Identify which cell holds the provided text, then report its (x, y) central coordinate. 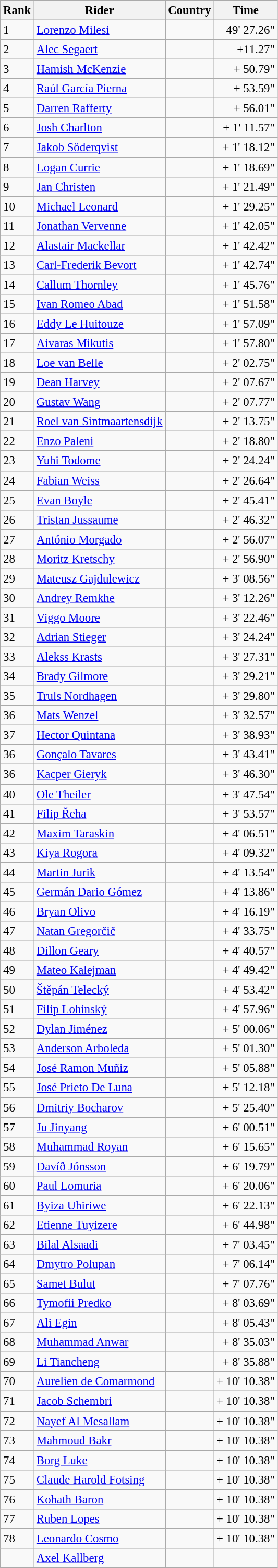
Muhammad Royan (100, 1146)
Rider (100, 10)
+ 1' 18.12" (246, 147)
64 (17, 1264)
+ 1' 57.80" (246, 343)
+ 4' 13.54" (246, 872)
+11.27" (246, 50)
+ 1' 57.09" (246, 324)
+ 4' 16.19" (246, 911)
+ 2' 13.75" (246, 422)
27 (17, 539)
30 (17, 598)
57 (17, 1127)
Roel van Sintmaartensdijk (100, 422)
74 (17, 1460)
+ 8' 35.88" (246, 1362)
Alekss Krasts (100, 657)
Ali Egin (100, 1323)
Mahmoud Bakr (100, 1440)
+ 4' 13.86" (246, 892)
28 (17, 559)
53 (17, 1048)
+ 53.59" (246, 89)
Carl-Frederik Bevort (100, 265)
Bilal Alsaadi (100, 1244)
Jakob Söderqvist (100, 147)
+ 50.79" (246, 69)
41 (17, 813)
+ 1' 45.76" (246, 285)
Evan Boyle (100, 500)
19 (17, 382)
+ 3' 46.30" (246, 774)
55 (17, 1088)
Loe van Belle (100, 363)
Jan Christen (100, 187)
José Prieto De Luna (100, 1088)
+ 1' 42.42" (246, 245)
Gonçalo Tavares (100, 755)
+ 1' 42.05" (246, 226)
+ 6' 00.51" (246, 1127)
31 (17, 618)
Logan Currie (100, 167)
Eddy Le Huitouze (100, 324)
Rank (17, 10)
12 (17, 245)
+ 3' 27.31" (246, 657)
+ 1' 18.69" (246, 167)
Jacob Schembri (100, 1401)
+ 1' 29.25" (246, 206)
Davíð Jónsson (100, 1166)
24 (17, 480)
77 (17, 1519)
+ 4' 33.75" (246, 931)
Enzo Paleni (100, 441)
Mats Wenzel (100, 715)
Dean Harvey (100, 382)
+ 3' 47.54" (246, 794)
Paul Lomuria (100, 1186)
69 (17, 1362)
62 (17, 1225)
Kacper Gieryk (100, 774)
60 (17, 1186)
45 (17, 892)
Josh Charlton (100, 128)
37 (17, 735)
+ 6' 22.13" (246, 1205)
54 (17, 1068)
59 (17, 1166)
+ 1' 11.57" (246, 128)
José Ramon Muñiz (100, 1068)
+ 6' 19.79" (246, 1166)
António Morgado (100, 539)
78 (17, 1538)
+ 2' 18.80" (246, 441)
Lorenzo Milesi (100, 30)
+ 1' 42.74" (246, 265)
+ 2' 56.07" (246, 539)
20 (17, 402)
10 (17, 206)
Axel Kallberg (100, 1558)
+ 5' 12.18" (246, 1088)
11 (17, 226)
Samet Bulut (100, 1284)
9 (17, 187)
22 (17, 441)
Time (246, 10)
+ 1' 21.49" (246, 187)
51 (17, 1009)
Nayef Al Mesallam (100, 1421)
+ 3' 38.93" (246, 735)
32 (17, 637)
+ 5' 01.30" (246, 1048)
Michael Leonard (100, 206)
+ 7' 06.14" (246, 1264)
+ 2' 26.64" (246, 480)
+ 3' 29.80" (246, 696)
+ 4' 53.42" (246, 990)
+ 4' 49.42" (246, 970)
35 (17, 696)
Maxim Taraskin (100, 833)
Hamish McKenzie (100, 69)
7 (17, 147)
14 (17, 285)
Ivan Romeo Abad (100, 304)
+ 4' 06.51" (246, 833)
Brady Gilmore (100, 676)
47 (17, 931)
Alastair Mackellar (100, 245)
Jonathan Vervenne (100, 226)
Li Tiancheng (100, 1362)
+ 2' 07.77" (246, 402)
+ 56.01" (246, 108)
5 (17, 108)
+ 3' 32.57" (246, 715)
65 (17, 1284)
43 (17, 853)
Raúl García Pierna (100, 89)
76 (17, 1499)
Filip Řeha (100, 813)
Natan Gregorčič (100, 931)
Štěpán Telecký (100, 990)
61 (17, 1205)
Mateusz Gajdulewicz (100, 578)
Yuhi Todome (100, 461)
Dmytro Polupan (100, 1264)
48 (17, 950)
Leonardo Cosmo (100, 1538)
Andrey Remkhe (100, 598)
+ 2' 45.41" (246, 500)
25 (17, 500)
+ 8' 05.43" (246, 1323)
+ 1' 51.58" (246, 304)
23 (17, 461)
Aurelien de Comarmond (100, 1381)
+ 6' 20.06" (246, 1186)
75 (17, 1479)
+ 2' 24.24" (246, 461)
+ 8' 03.69" (246, 1303)
+ 8' 35.03" (246, 1342)
Dillon Geary (100, 950)
40 (17, 794)
Muhammad Anwar (100, 1342)
68 (17, 1342)
71 (17, 1401)
Borg Luke (100, 1460)
+ 7' 03.45" (246, 1244)
34 (17, 676)
49' 27.26" (246, 30)
Bryan Olivo (100, 911)
+ 2' 46.32" (246, 520)
+ 3' 22.46" (246, 618)
+ 3' 08.56" (246, 578)
18 (17, 363)
Anderson Arboleda (100, 1048)
Filip Lohinský (100, 1009)
4 (17, 89)
72 (17, 1421)
+ 6' 44.98" (246, 1225)
Alec Segaert (100, 50)
+ 7' 07.76" (246, 1284)
6 (17, 128)
+ 5' 05.88" (246, 1068)
+ 4' 40.57" (246, 950)
Truls Nordhagen (100, 696)
67 (17, 1323)
16 (17, 324)
44 (17, 872)
42 (17, 833)
26 (17, 520)
+ 3' 53.57" (246, 813)
+ 2' 56.90" (246, 559)
+ 3' 43.41" (246, 755)
Aivaras Mikutis (100, 343)
Claude Harold Fotsing (100, 1479)
70 (17, 1381)
+ 3' 24.24" (246, 637)
Country (190, 10)
Byiza Uhiriwe (100, 1205)
Kiya Rogora (100, 853)
Fabian Weiss (100, 480)
Dmitriy Bocharov (100, 1107)
+ 3' 29.21" (246, 676)
Kohath Baron (100, 1499)
52 (17, 1029)
Moritz Kretschy (100, 559)
Dylan Jiménez (100, 1029)
Adrian Stieger (100, 637)
2 (17, 50)
63 (17, 1244)
Gustav Wang (100, 402)
46 (17, 911)
15 (17, 304)
Tymofii Predko (100, 1303)
Germán Dario Gómez (100, 892)
50 (17, 990)
8 (17, 167)
Ju Jinyang (100, 1127)
49 (17, 970)
Hector Quintana (100, 735)
29 (17, 578)
Mateo Kalejman (100, 970)
17 (17, 343)
21 (17, 422)
+ 5' 25.40" (246, 1107)
58 (17, 1146)
+ 2' 02.75" (246, 363)
+ 4' 57.96" (246, 1009)
73 (17, 1440)
1 (17, 30)
3 (17, 69)
Darren Rafferty (100, 108)
+ 3' 12.26" (246, 598)
56 (17, 1107)
+ 6' 15.65" (246, 1146)
13 (17, 265)
Ole Theiler (100, 794)
Viggo Moore (100, 618)
Ruben Lopes (100, 1519)
Callum Thornley (100, 285)
+ 4' 09.32" (246, 853)
Martin Jurik (100, 872)
33 (17, 657)
Tristan Jussaume (100, 520)
+ 2' 07.67" (246, 382)
+ 5' 00.06" (246, 1029)
Etienne Tuyizere (100, 1225)
66 (17, 1303)
